Output the [X, Y] coordinate of the center of the cell containing the given text.  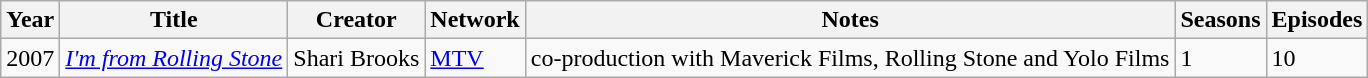
co-production with Maverick Films, Rolling Stone and Yolo Films [850, 58]
1 [1220, 58]
Title [174, 20]
Shari Brooks [356, 58]
MTV [475, 58]
I'm from Rolling Stone [174, 58]
Seasons [1220, 20]
Notes [850, 20]
Episodes [1317, 20]
2007 [30, 58]
Year [30, 20]
10 [1317, 58]
Network [475, 20]
Creator [356, 20]
